Search for the cell housing the specified text and yield its (x, y) center coordinate. 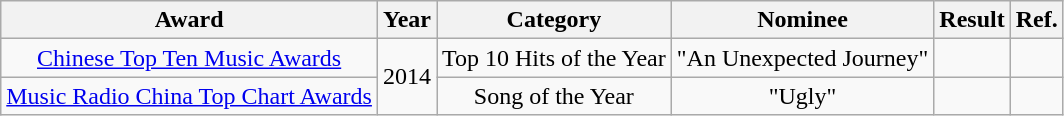
Top 10 Hits of the Year (554, 58)
"An Unexpected Journey" (802, 58)
Song of the Year (554, 96)
Category (554, 20)
Music Radio China Top Chart Awards (190, 96)
2014 (406, 77)
Ref. (1036, 20)
"Ugly" (802, 96)
Year (406, 20)
Nominee (802, 20)
Chinese Top Ten Music Awards (190, 58)
Result (972, 20)
Award (190, 20)
